Return the [x, y] coordinate for the center point of the cell that contains the specified text.  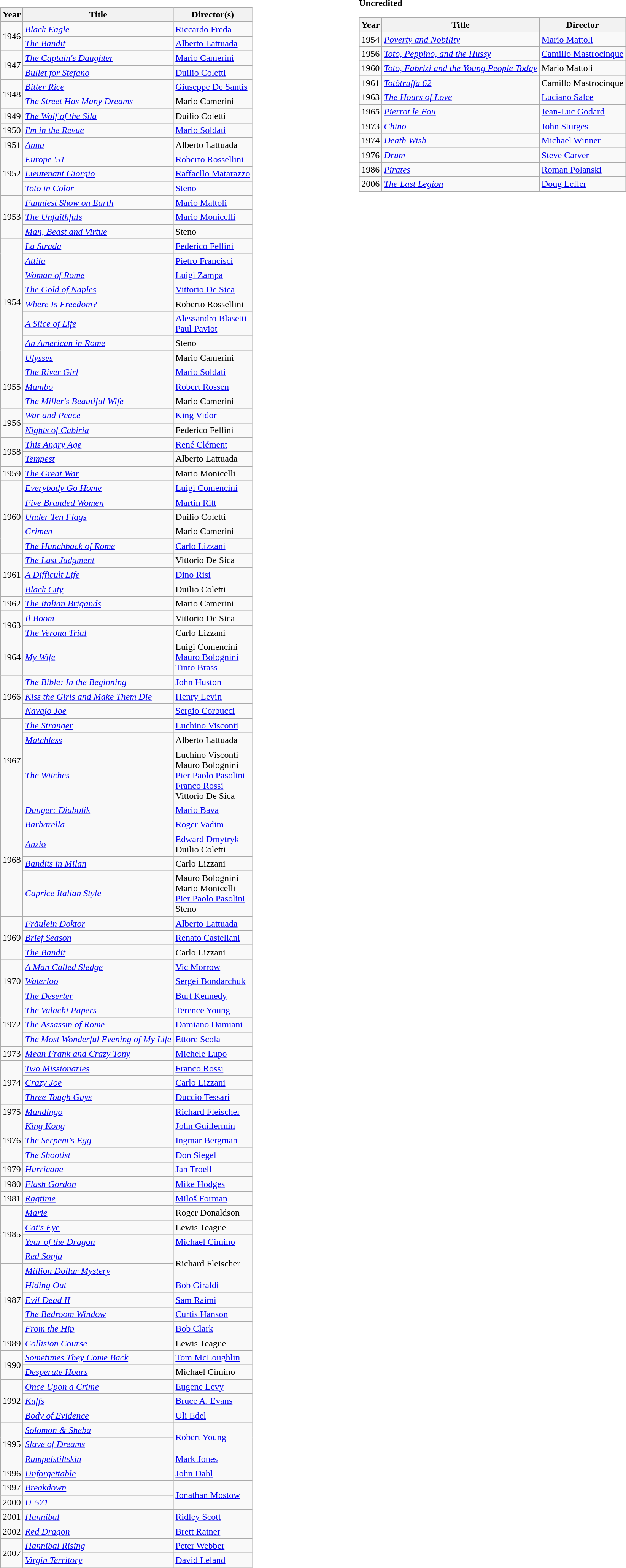
Hannibal Rising [98, 1546]
Tom McLoughlin [213, 1358]
1989 [11, 1343]
Damiano Damiani [213, 1025]
Year of the Dragon [98, 1242]
Director [582, 25]
Danger: Diabolik [98, 810]
I'm in the Revue [98, 130]
Terence Young [213, 1010]
Jean-Luc Godard [582, 112]
Virgin Territory [98, 1560]
Sometimes They Come Back [98, 1358]
1962 [11, 604]
Toto, Fabrizi and the Young People Today [461, 68]
Henry Levin [213, 697]
Burt Kennedy [213, 996]
1997 [11, 1488]
Nights of Cabiria [98, 430]
John Guillermin [213, 1126]
René Clément [213, 444]
1947 [11, 65]
An American in Rome [98, 343]
The Street Has Many Dreams [98, 102]
Uli Edel [213, 1416]
Unforgettable [98, 1473]
Luchino Visconti [213, 725]
1950 [11, 130]
The Unfaithfuls [98, 217]
Caprice Italian Style [98, 894]
The Shootist [98, 1155]
The Hours of Love [461, 97]
Hiding Out [98, 1285]
Giuseppe De Santis [213, 87]
Mandingo [98, 1111]
Il Boom [98, 618]
Attila [98, 260]
A Slice of Life [98, 324]
U-571 [98, 1502]
Where Is Freedom? [98, 304]
1986 [370, 170]
Alessandro BlasettiPaul Paviot [213, 324]
The Last Judgment [98, 560]
1964 [11, 657]
Bob Giraldi [213, 1285]
Roger Donaldson [213, 1213]
Europe '51 [98, 159]
Everybody Go Home [98, 488]
Edward DmytrykDuilio Coletti [213, 844]
The Stranger [98, 725]
Man, Beast and Virtue [98, 232]
Ragtime [98, 1198]
Slave of Dreams [98, 1444]
1953 [11, 217]
My Wife [98, 657]
Luigi ComenciniMauro BologniniTinto Brass [213, 657]
The Captain's Daughter [98, 58]
Red Dragon [98, 1531]
The Serpent's Egg [98, 1141]
1995 [11, 1444]
Franco Rossi [213, 1068]
Martin Ritt [213, 502]
Two Missionaries [98, 1068]
Pietro Francisci [213, 260]
Riccardo Freda [213, 29]
1975 [11, 1111]
Hurricane [98, 1170]
Three Tough Guys [98, 1097]
The Verona Trial [98, 633]
Five Branded Women [98, 502]
1948 [11, 94]
Fräulein Doktor [98, 924]
The Italian Brigands [98, 604]
1959 [11, 473]
1958 [11, 452]
Navajo Joe [98, 711]
Bruce A. Evans [213, 1401]
Hannibal [98, 1517]
Miloš Forman [213, 1198]
Director(s) [213, 14]
Chino [461, 126]
Dino Risi [213, 575]
Ettore Scola [213, 1039]
King Kong [98, 1126]
Kiss the Girls and Make Them Die [98, 697]
Mike Hodges [213, 1184]
1967 [11, 760]
Raffaello Matarazzo [213, 174]
The Great War [98, 473]
Sergei Bondarchuk [213, 981]
Mario Bava [213, 810]
Crimen [98, 531]
Ridley Scott [213, 1517]
Tempest [98, 459]
The Assassin of Rome [98, 1025]
Don Siegel [213, 1155]
1992 [11, 1401]
Sergio Corbucci [213, 711]
Lieutenant Giorgio [98, 174]
Breakdown [98, 1488]
Mean Frank and Crazy Tony [98, 1054]
1946 [11, 36]
David Leland [213, 1560]
Bandits in Milan [98, 864]
The Gold of Naples [98, 289]
Under Ten Flags [98, 517]
Woman of Rome [98, 275]
1952 [11, 174]
Cat's Eye [98, 1227]
Roman Polanski [582, 170]
Jan Troell [213, 1170]
Michael Winner [582, 141]
Brett Ratner [213, 1531]
The Bible: In the Beginning [98, 682]
From the Hip [98, 1328]
Luigi Zampa [213, 275]
2001 [11, 1517]
Luciano Salce [582, 97]
1969 [11, 938]
A Difficult Life [98, 575]
Ingmar Bergman [213, 1141]
A Man Called Sledge [98, 967]
Once Upon a Crime [98, 1387]
Roger Vadim [213, 824]
Funniest Show on Earth [98, 203]
Duccio Tessari [213, 1097]
1972 [11, 1025]
2007 [11, 1553]
John Sturges [582, 126]
Marie [98, 1213]
John Dahl [213, 1473]
Luchino ViscontiMauro BologniniPier Paolo PasoliniFranco RossiVittorio De Sica [213, 775]
Rumpelstiltskin [98, 1459]
Anzio [98, 844]
Toto in Color [98, 188]
Flash Gordon [98, 1184]
Matchless [98, 740]
Vic Morrow [213, 967]
1970 [11, 981]
Poverty and Nobility [461, 39]
Toto, Peppino, and the Hussy [461, 54]
Million Dollar Mystery [98, 1271]
Solomon & Sheba [98, 1430]
Peter Webber [213, 1546]
2000 [11, 1502]
Robert Rossen [213, 387]
Barbarella [98, 824]
Bob Clark [213, 1328]
Doug Lefler [582, 184]
Steve Carver [582, 155]
Jonathan Mostow [213, 1495]
1990 [11, 1365]
The Last Legion [461, 184]
1966 [11, 697]
1987 [11, 1300]
Bullet for Stefano [98, 73]
Robert Young [213, 1437]
Anna [98, 145]
Mauro BologniniMario MonicelliPier Paolo PasoliniSteno [213, 894]
The Wolf of the Sila [98, 116]
Renato Castellani [213, 938]
1996 [11, 1473]
1951 [11, 145]
Body of Evidence [98, 1416]
Pierrot le Fou [461, 112]
Crazy Joe [98, 1082]
Mambo [98, 387]
1979 [11, 1170]
Brief Season [98, 938]
The Most Wonderful Evening of My Life [98, 1039]
The Bedroom Window [98, 1314]
Drum [461, 155]
1985 [11, 1235]
War and Peace [98, 416]
1965 [370, 112]
1980 [11, 1184]
Luigi Comencini [213, 488]
The Miller's Beautiful Wife [98, 401]
The Valachi Papers [98, 1010]
1949 [11, 116]
Bitter Rice [98, 87]
Death Wish [461, 141]
Pirates [461, 170]
1968 [11, 859]
Desperate Hours [98, 1372]
The Hunchback of Rome [98, 546]
This Angry Age [98, 444]
The River Girl [98, 372]
The Deserter [98, 996]
Kuffs [98, 1401]
Waterloo [98, 981]
Black Eagle [98, 29]
La Strada [98, 246]
Curtis Hanson [213, 1314]
King Vidor [213, 416]
Red Sonja [98, 1256]
The Witches [98, 775]
Michele Lupo [213, 1054]
Mark Jones [213, 1459]
Black City [98, 589]
Collision Course [98, 1343]
Totòtruffa 62 [461, 83]
Ulysses [98, 358]
1981 [11, 1198]
Evil Dead II [98, 1300]
Sam Raimi [213, 1300]
John Huston [213, 682]
2006 [370, 184]
2002 [11, 1531]
1955 [11, 387]
Eugene Levy [213, 1387]
